Return [X, Y] of the center of cell containing provided text 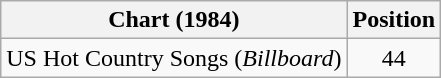
Position [394, 20]
Chart (1984) [174, 20]
US Hot Country Songs (Billboard) [174, 58]
44 [394, 58]
